Find where the given text appears and provide that cell's center as (x, y) coordinate. 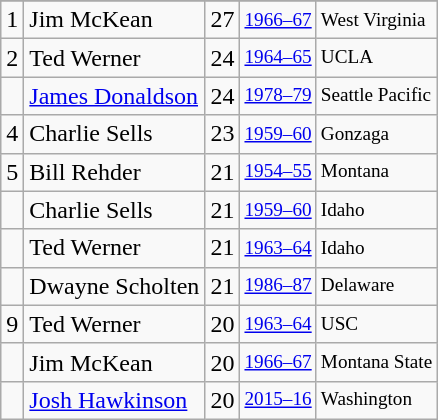
1986–87 (278, 286)
Delaware (376, 286)
Washington (376, 400)
1978–79 (278, 96)
Bill Rehder (114, 172)
5 (12, 172)
1964–65 (278, 58)
UCLA (376, 58)
9 (12, 324)
Montana (376, 172)
2 (12, 58)
Josh Hawkinson (114, 400)
4 (12, 134)
23 (222, 134)
1954–55 (278, 172)
West Virginia (376, 20)
27 (222, 20)
Montana State (376, 362)
USC (376, 324)
Seattle Pacific (376, 96)
Gonzaga (376, 134)
2015–16 (278, 400)
James Donaldson (114, 96)
Dwayne Scholten (114, 286)
1 (12, 20)
